Output the [x, y] coordinate of the center of the cell containing the given text.  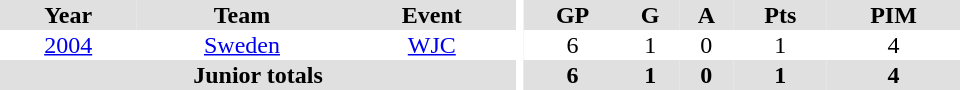
GP [572, 15]
Pts [781, 15]
WJC [432, 45]
2004 [68, 45]
Year [68, 15]
PIM [894, 15]
Team [242, 15]
Sweden [242, 45]
G [650, 15]
Junior totals [258, 75]
Event [432, 15]
A [706, 15]
